Return (x, y) of the center of cell containing provided text 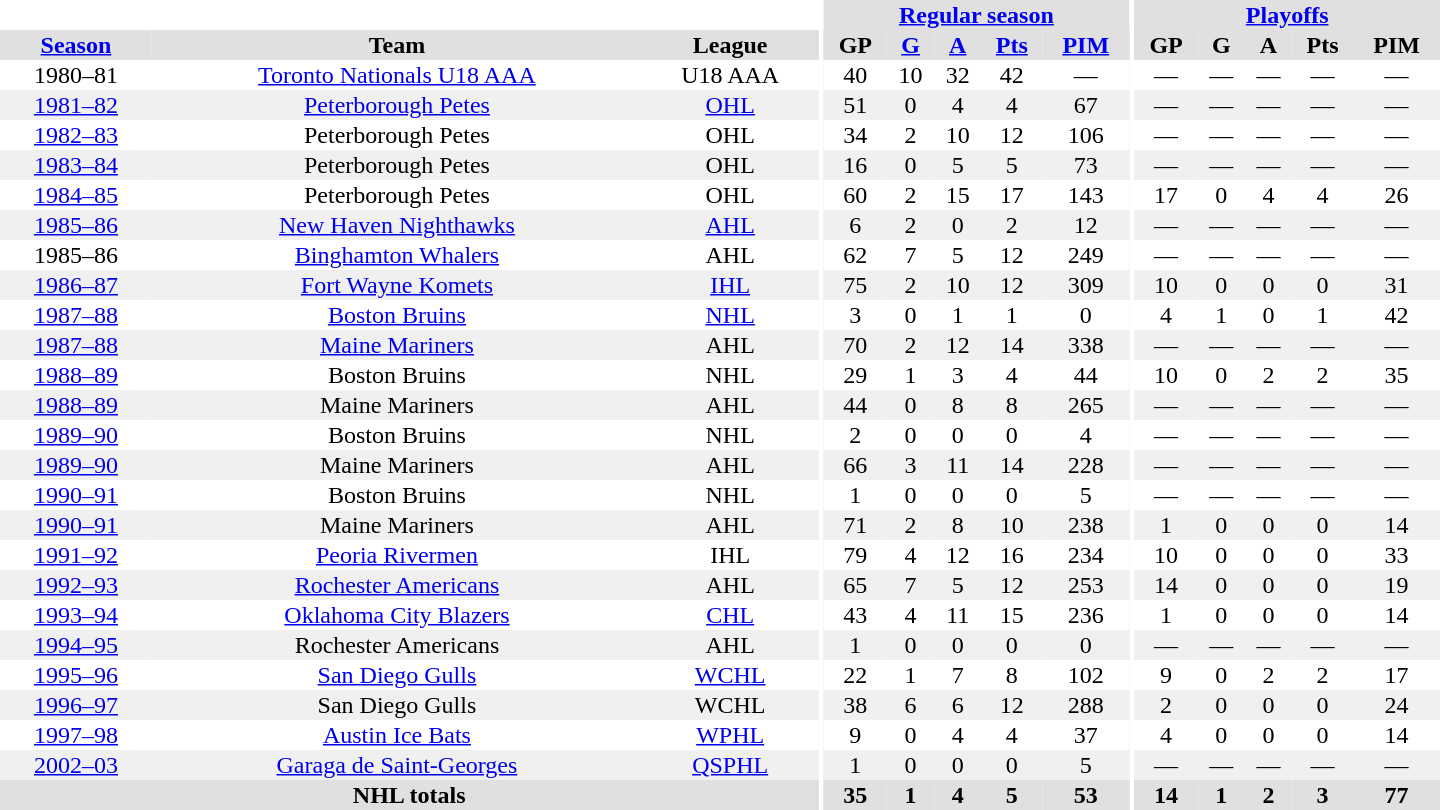
CHL (730, 615)
228 (1086, 465)
22 (856, 675)
Playoffs (1287, 15)
Season (76, 45)
1993–94 (76, 615)
62 (856, 255)
Team (397, 45)
1994–95 (76, 645)
New Haven Nighthawks (397, 225)
Austin Ice Bats (397, 735)
338 (1086, 345)
1980–81 (76, 75)
1996–97 (76, 705)
38 (856, 705)
70 (856, 345)
265 (1086, 405)
249 (1086, 255)
Garaga de Saint-Georges (397, 765)
309 (1086, 285)
53 (1086, 795)
71 (856, 525)
1995–96 (76, 675)
51 (856, 105)
238 (1086, 525)
Fort Wayne Komets (397, 285)
60 (856, 195)
75 (856, 285)
29 (856, 375)
79 (856, 555)
1997–98 (76, 735)
253 (1086, 585)
234 (1086, 555)
33 (1396, 555)
106 (1086, 135)
288 (1086, 705)
77 (1396, 795)
32 (958, 75)
19 (1396, 585)
65 (856, 585)
Peoria Rivermen (397, 555)
24 (1396, 705)
WPHL (730, 735)
236 (1086, 615)
1984–85 (76, 195)
NHL totals (409, 795)
26 (1396, 195)
1983–84 (76, 165)
1986–87 (76, 285)
143 (1086, 195)
QSPHL (730, 765)
73 (1086, 165)
66 (856, 465)
League (730, 45)
102 (1086, 675)
2002–03 (76, 765)
1981–82 (76, 105)
1992–93 (76, 585)
67 (1086, 105)
1982–83 (76, 135)
Binghamton Whalers (397, 255)
37 (1086, 735)
34 (856, 135)
U18 AAA (730, 75)
Toronto Nationals U18 AAA (397, 75)
Oklahoma City Blazers (397, 615)
1991–92 (76, 555)
31 (1396, 285)
40 (856, 75)
43 (856, 615)
Regular season (977, 15)
